Output the (X, Y) coordinate of the center of the cell containing the given text.  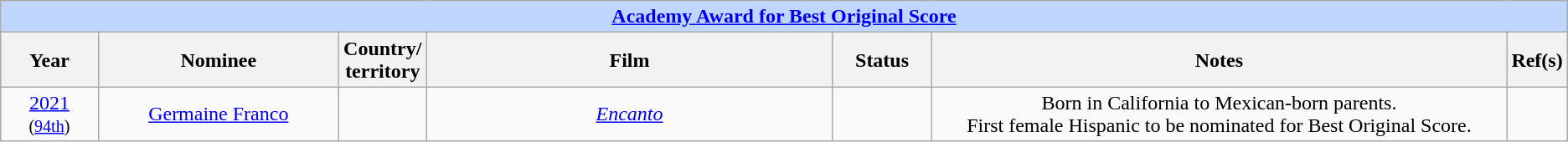
Ref(s) (1537, 60)
Film (630, 60)
Year (49, 60)
Country/territory (383, 60)
Encanto (630, 114)
Nominee (219, 60)
Status (882, 60)
2021(94th) (49, 114)
Germaine Franco (219, 114)
Notes (1220, 60)
Academy Award for Best Original Score (784, 17)
Born in California to Mexican-born parents.First female Hispanic to be nominated for Best Original Score. (1220, 114)
